Determine the [X, Y] coordinate at the center of the cell enclosing the given text.  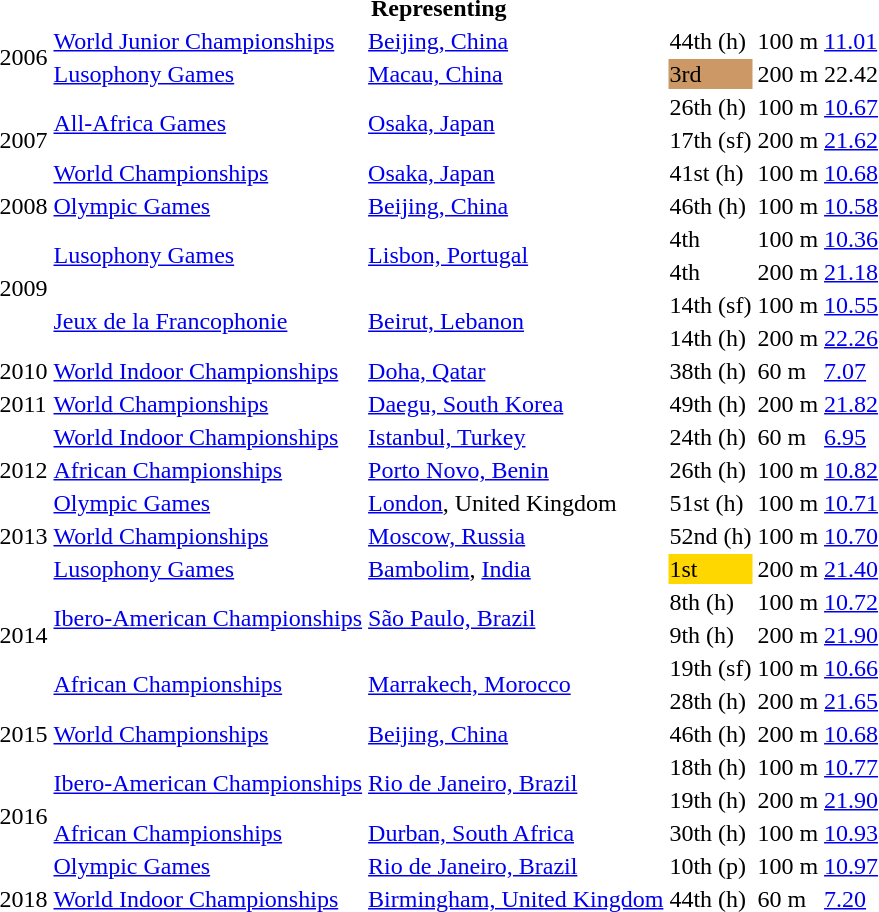
14th (h) [710, 338]
10th (p) [710, 866]
Moscow, Russia [516, 536]
18th (h) [710, 767]
19th (sf) [710, 668]
41st (h) [710, 173]
52nd (h) [710, 536]
Lisbon, Portugal [516, 256]
Porto Novo, Benin [516, 470]
Daegu, South Korea [516, 404]
Macau, China [516, 74]
Doha, Qatar [516, 371]
28th (h) [710, 701]
8th (h) [710, 602]
London, United Kingdom [516, 503]
38th (h) [710, 371]
Jeux de la Francophonie [208, 322]
Istanbul, Turkey [516, 437]
24th (h) [710, 437]
Beirut, Lebanon [516, 322]
14th (sf) [710, 305]
19th (h) [710, 800]
9th (h) [710, 635]
30th (h) [710, 833]
49th (h) [710, 404]
Marrakech, Morocco [516, 684]
Bambolim, India [516, 569]
São Paulo, Brazil [516, 618]
1st [710, 569]
All-Africa Games [208, 124]
51st (h) [710, 503]
Durban, South Africa [516, 833]
44th (h) [710, 41]
17th (sf) [710, 140]
World Junior Championships [208, 41]
3rd [710, 74]
